Capture the cell that displays the provided text and extract its (x, y) central coordinate. 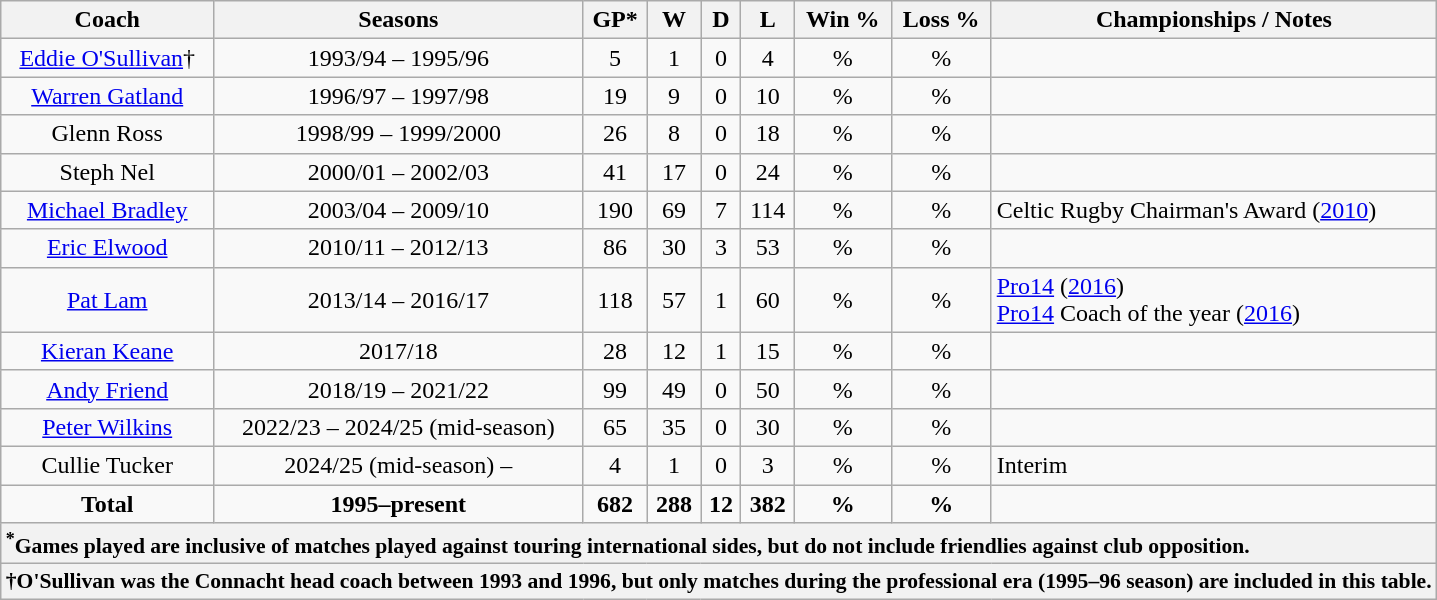
86 (615, 248)
60 (768, 300)
L (768, 20)
Warren Gatland (108, 96)
35 (674, 427)
1995–present (398, 503)
18 (768, 134)
Peter Wilkins (108, 427)
288 (674, 503)
5 (615, 58)
Andy Friend (108, 389)
1998/99 – 1999/2000 (398, 134)
Loss % (941, 20)
Cullie Tucker (108, 465)
Interim (1214, 465)
Celtic Rugby Chairman's Award (2010) (1214, 210)
2022/23 – 2024/25 (mid-season) (398, 427)
19 (615, 96)
2013/14 – 2016/17 (398, 300)
W (674, 20)
Seasons (398, 20)
Glenn Ross (108, 134)
8 (674, 134)
99 (615, 389)
53 (768, 248)
28 (615, 351)
2000/01 – 2002/03 (398, 172)
D (721, 20)
17 (674, 172)
Eric Elwood (108, 248)
Michael Bradley (108, 210)
57 (674, 300)
1996/97 – 1997/98 (398, 96)
Eddie O'Sullivan† (108, 58)
2010/11 – 2012/13 (398, 248)
190 (615, 210)
49 (674, 389)
2024/25 (mid-season) – (398, 465)
26 (615, 134)
65 (615, 427)
10 (768, 96)
2018/19 – 2021/22 (398, 389)
Championships / Notes (1214, 20)
50 (768, 389)
69 (674, 210)
7 (721, 210)
1993/94 – 1995/96 (398, 58)
682 (615, 503)
Total (108, 503)
2003/04 – 2009/10 (398, 210)
Kieran Keane (108, 351)
*Games played are inclusive of matches played against touring international sides, but do not include friendlies against club opposition. (719, 544)
382 (768, 503)
24 (768, 172)
15 (768, 351)
114 (768, 210)
Steph Nel (108, 172)
2017/18 (398, 351)
Win % (844, 20)
41 (615, 172)
GP* (615, 20)
9 (674, 96)
Pat Lam (108, 300)
Pro14 (2016) Pro14 Coach of the year (2016) (1214, 300)
Coach (108, 20)
118 (615, 300)
